Identify which cell holds the provided text, then report its [x, y] central coordinate. 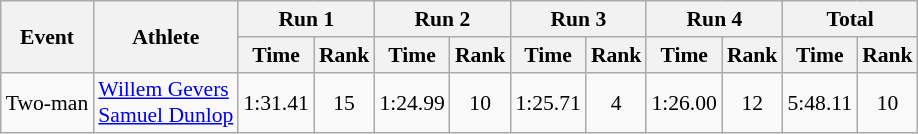
4 [616, 102]
Two-man [48, 102]
Run 1 [306, 19]
12 [752, 102]
1:31.41 [276, 102]
Run 4 [714, 19]
Run 3 [578, 19]
1:25.71 [548, 102]
Willem GeversSamuel Dunlop [166, 102]
Total [850, 19]
1:24.99 [412, 102]
Athlete [166, 36]
5:48.11 [820, 102]
Event [48, 36]
15 [344, 102]
1:26.00 [684, 102]
Run 2 [442, 19]
